Return [x, y] of the center of cell containing provided text 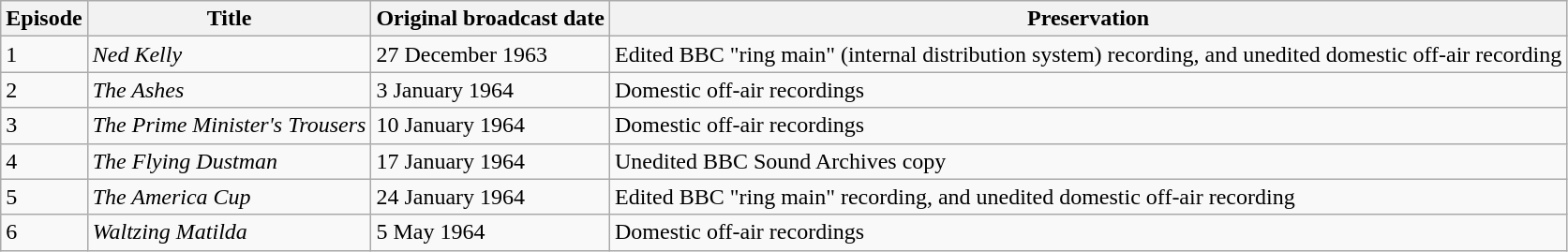
3 [44, 126]
5 May 1964 [491, 232]
The America Cup [229, 197]
2 [44, 90]
17 January 1964 [491, 161]
Unedited BBC Sound Archives copy [1087, 161]
Ned Kelly [229, 54]
5 [44, 197]
1 [44, 54]
Waltzing Matilda [229, 232]
Title [229, 19]
The Ashes [229, 90]
6 [44, 232]
Original broadcast date [491, 19]
10 January 1964 [491, 126]
24 January 1964 [491, 197]
Edited BBC "ring main" (internal distribution system) recording, and unedited domestic off-air recording [1087, 54]
Preservation [1087, 19]
Edited BBC "ring main" recording, and unedited domestic off-air recording [1087, 197]
4 [44, 161]
The Prime Minister's Trousers [229, 126]
The Flying Dustman [229, 161]
3 January 1964 [491, 90]
27 December 1963 [491, 54]
Episode [44, 19]
